Determine the (X, Y) coordinate at the center of the cell enclosing the given text.  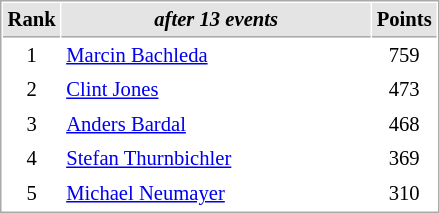
Michael Neumayer (216, 194)
5 (32, 194)
3 (32, 124)
369 (404, 158)
Anders Bardal (216, 124)
Rank (32, 20)
Points (404, 20)
310 (404, 194)
Marcin Bachleda (216, 56)
2 (32, 90)
Stefan Thurnbichler (216, 158)
759 (404, 56)
Clint Jones (216, 90)
after 13 events (216, 20)
473 (404, 90)
468 (404, 124)
4 (32, 158)
1 (32, 56)
